Return the [x, y] coordinate for the center point of the cell that contains the specified text.  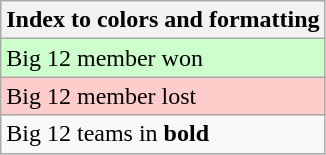
Big 12 member won [163, 58]
Big 12 member lost [163, 96]
Big 12 teams in bold [163, 134]
Index to colors and formatting [163, 20]
